Output the (x, y) coordinate of the center of the cell containing the given text.  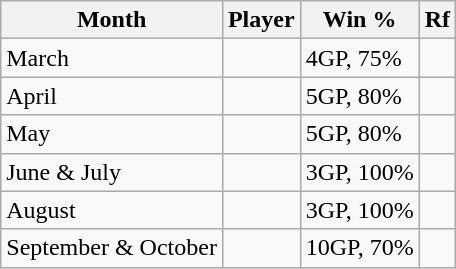
10GP, 70% (360, 248)
Month (112, 20)
March (112, 58)
May (112, 134)
August (112, 210)
4GP, 75% (360, 58)
September & October (112, 248)
June & July (112, 172)
April (112, 96)
Player (261, 20)
Win % (360, 20)
Rf (437, 20)
